Scan for the cell matching the given text and deliver its [X, Y] coordinate at center. 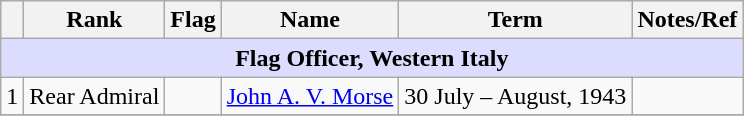
Term [516, 20]
Name [310, 20]
30 July – August, 1943 [516, 96]
Flag Officer, Western Italy [372, 58]
1 [12, 96]
Rank [94, 20]
John A. V. Morse [310, 96]
Notes/Ref [688, 20]
Flag [193, 20]
Rear Admiral [94, 96]
